Capture the cell that displays the provided text and extract its (x, y) central coordinate. 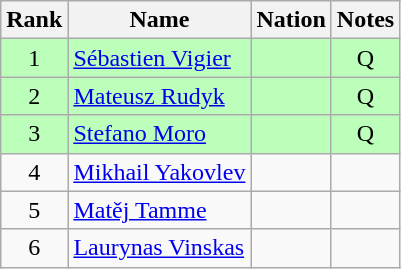
2 (34, 96)
1 (34, 58)
5 (34, 210)
Name (160, 20)
4 (34, 172)
Rank (34, 20)
Mateusz Rudyk (160, 96)
Laurynas Vinskas (160, 248)
Mikhail Yakovlev (160, 172)
3 (34, 134)
Notes (365, 20)
Matěj Tamme (160, 210)
Sébastien Vigier (160, 58)
Stefano Moro (160, 134)
6 (34, 248)
Nation (291, 20)
